Pinpoint the cell where the given text exists, returning its (X, Y) midpoint coordinate. 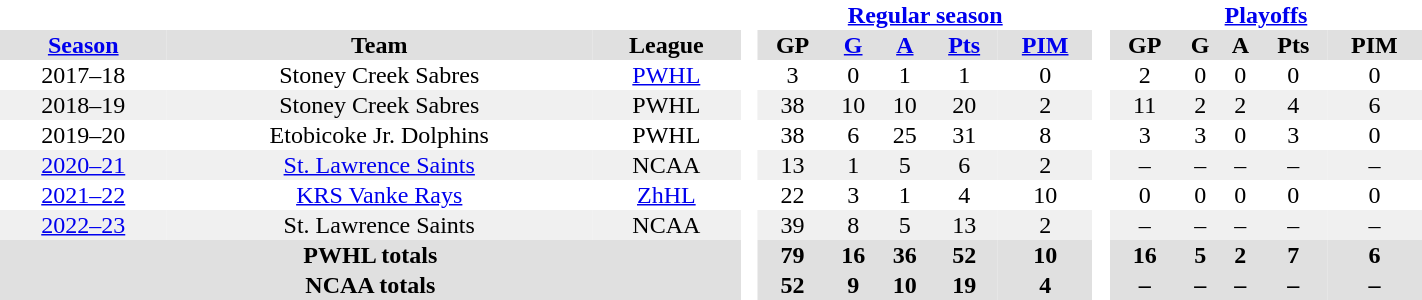
Playoffs (1266, 15)
Team (379, 45)
11 (1145, 105)
2017–18 (83, 75)
2022–23 (83, 225)
9 (853, 285)
2018–19 (83, 105)
31 (964, 135)
7 (1294, 255)
PWHL totals (370, 255)
Season (83, 45)
Regular season (926, 15)
NCAA totals (370, 285)
79 (793, 255)
36 (905, 255)
19 (964, 285)
Etobicoke Jr. Dolphins (379, 135)
2021–22 (83, 195)
2020–21 (83, 165)
22 (793, 195)
ZhHL (666, 195)
25 (905, 135)
League (666, 45)
2019–20 (83, 135)
KRS Vanke Rays (379, 195)
20 (964, 105)
39 (793, 225)
